From the cell containing the given text, extract its center point as (x, y) coordinate. 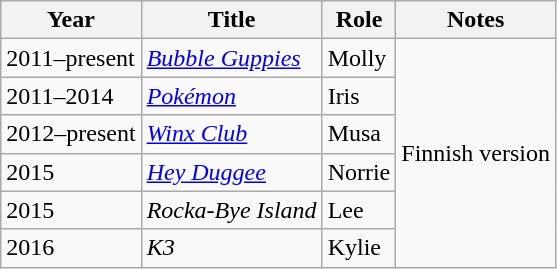
2011–2014 (71, 96)
Role (359, 20)
Title (232, 20)
Bubble Guppies (232, 58)
Finnish version (476, 153)
Norrie (359, 172)
2016 (71, 248)
2011–present (71, 58)
Pokémon (232, 96)
Hey Duggee (232, 172)
Winx Club (232, 134)
Musa (359, 134)
Molly (359, 58)
Lee (359, 210)
Kylie (359, 248)
Rocka-Bye Island (232, 210)
Notes (476, 20)
Iris (359, 96)
Year (71, 20)
2012–present (71, 134)
K3 (232, 248)
